Detect which cell encompasses the target text, then output its [X, Y] center coordinate. 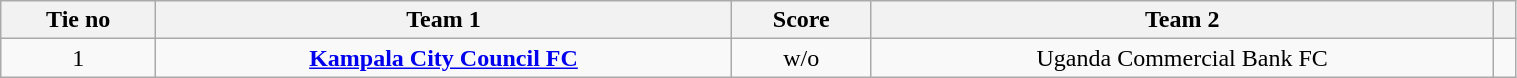
Team 2 [1182, 20]
Team 1 [444, 20]
w/o [801, 58]
Uganda Commercial Bank FC [1182, 58]
Tie no [78, 20]
1 [78, 58]
Score [801, 20]
Kampala City Council FC [444, 58]
